For the text-containing cell, return its midpoint in [X, Y] coordinate format. 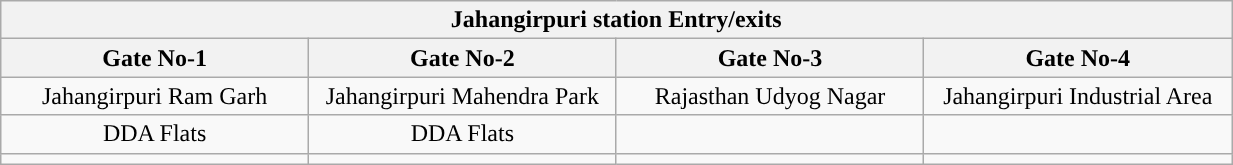
Jahangirpuri Ram Garh [155, 96]
Jahangirpuri station Entry/exits [616, 20]
Gate No-3 [770, 58]
Gate No-1 [155, 58]
Jahangirpuri Industrial Area [1078, 96]
Jahangirpuri Mahendra Park [462, 96]
Rajasthan Udyog Nagar [770, 96]
Gate No-4 [1078, 58]
Gate No-2 [462, 58]
